Locate the cell with the specified text and output its [X, Y] center coordinate. 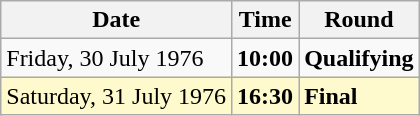
Saturday, 31 July 1976 [116, 96]
Qualifying [359, 58]
16:30 [266, 96]
Final [359, 96]
10:00 [266, 58]
Time [266, 20]
Date [116, 20]
Friday, 30 July 1976 [116, 58]
Round [359, 20]
